Return [X, Y] of the center of cell containing provided text 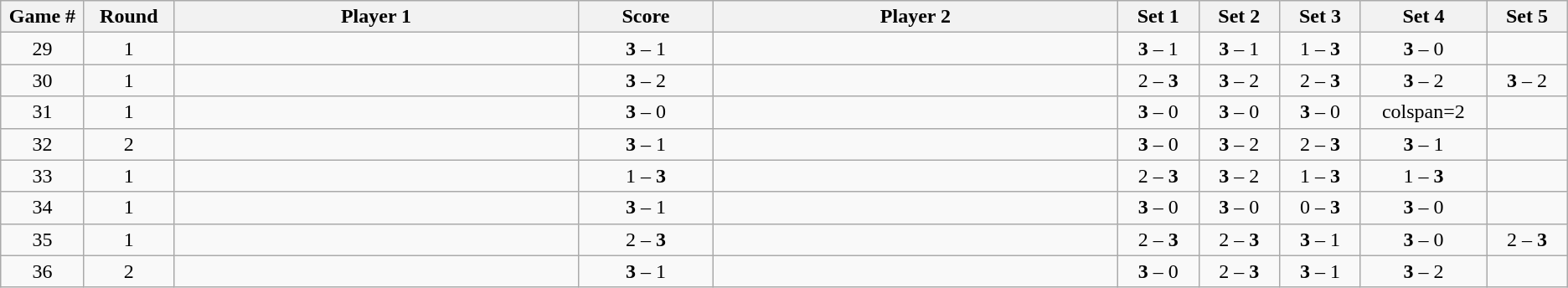
30 [42, 80]
Round [129, 17]
Set 2 [1240, 17]
0 – 3 [1320, 208]
33 [42, 176]
34 [42, 208]
36 [42, 271]
Score [645, 17]
32 [42, 144]
Set 1 [1158, 17]
Set 3 [1320, 17]
31 [42, 112]
Set 5 [1528, 17]
Set 4 [1423, 17]
Game # [42, 17]
colspan=2 [1423, 112]
Player 1 [377, 17]
29 [42, 49]
35 [42, 239]
Player 2 [915, 17]
